Output the [x, y] coordinate of the center of the cell containing the given text.  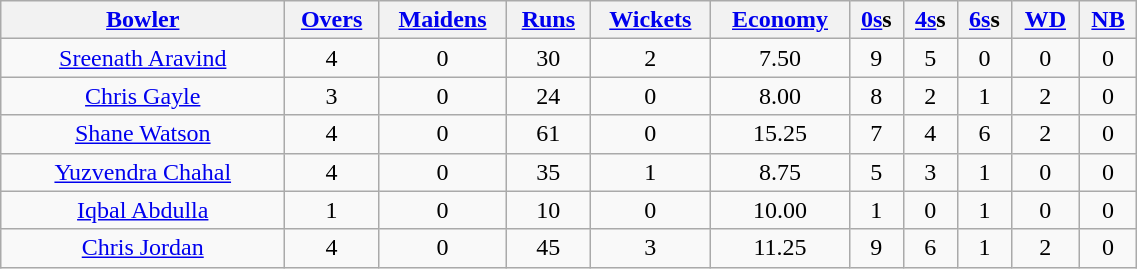
30 [548, 58]
4ss [930, 20]
WD [1045, 20]
8 [876, 96]
NB [1108, 20]
Wickets [650, 20]
8.00 [780, 96]
Chris Gayle [143, 96]
7.50 [780, 58]
11.25 [780, 248]
8.75 [780, 172]
Bowler [143, 20]
Chris Jordan [143, 248]
35 [548, 172]
Sreenath Aravind [143, 58]
Yuzvendra Chahal [143, 172]
0ss [876, 20]
Economy [780, 20]
Runs [548, 20]
Maidens [442, 20]
10 [548, 210]
10.00 [780, 210]
Iqbal Abdulla [143, 210]
45 [548, 248]
61 [548, 134]
6ss [984, 20]
15.25 [780, 134]
24 [548, 96]
7 [876, 134]
Shane Watson [143, 134]
Overs [332, 20]
